For the text-containing cell, return its midpoint in [X, Y] coordinate format. 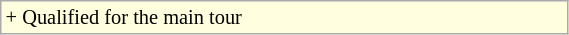
+ Qualified for the main tour [284, 17]
